For the text-containing cell, return its midpoint in (X, Y) coordinate format. 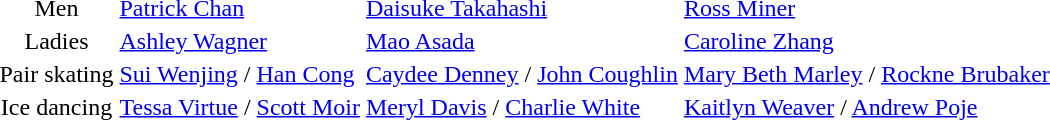
Caydee Denney / John Coughlin (522, 74)
Mao Asada (522, 41)
Ashley Wagner (240, 41)
Sui Wenjing / Han Cong (240, 74)
